Find where the given text appears and provide that cell's center as [X, Y] coordinate. 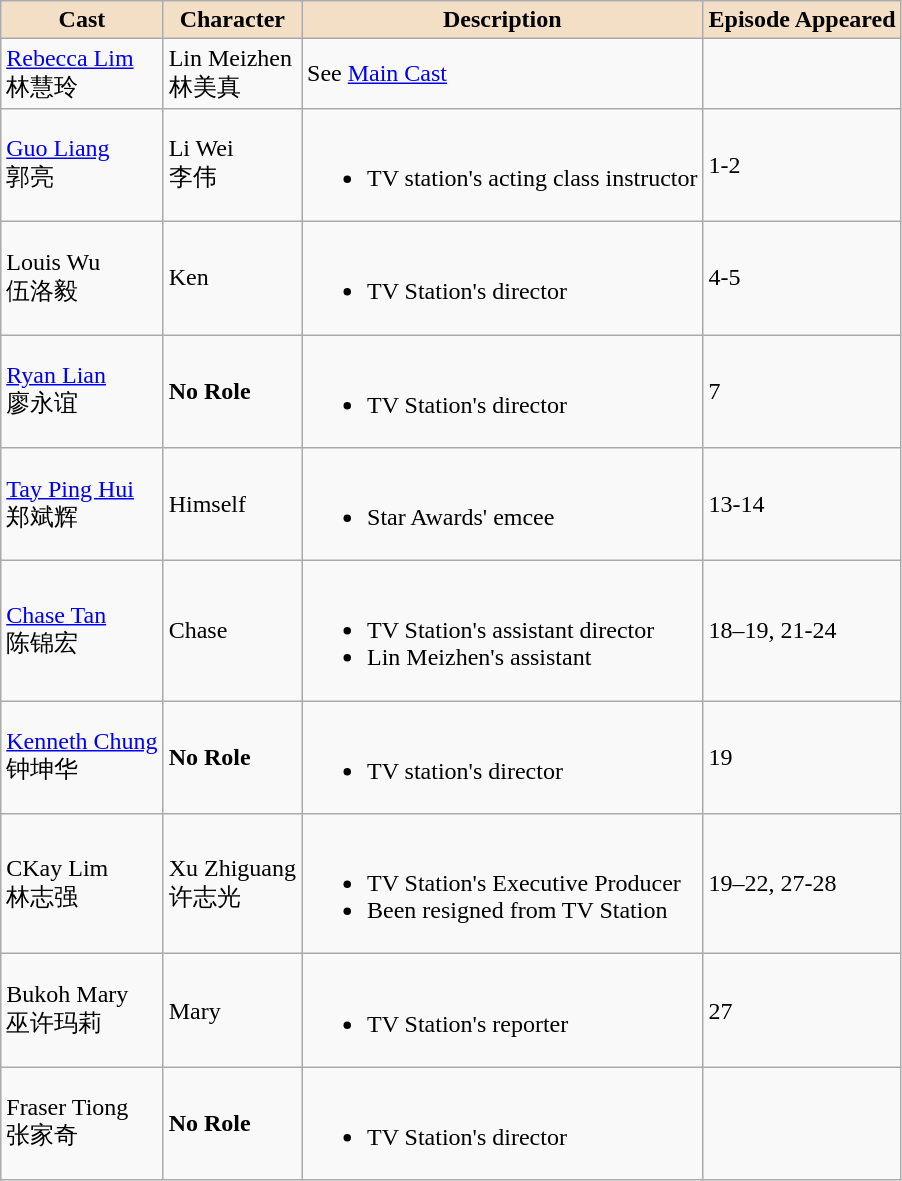
19–22, 27-28 [802, 884]
Star Awards' emcee [503, 504]
Chase [232, 631]
Character [232, 20]
Bukoh Mary 巫许玛莉 [82, 1010]
Xu Zhiguang 许志光 [232, 884]
Tay Ping Hui 郑斌辉 [82, 504]
13-14 [802, 504]
TV Station's assistant directorLin Meizhen's assistant [503, 631]
Chase Tan 陈锦宏 [82, 631]
TV Station's Executive ProducerBeen resigned from TV Station [503, 884]
Li Wei 李伟 [232, 164]
Kenneth Chung 钟坤华 [82, 758]
TV station's director [503, 758]
7 [802, 390]
Fraser Tiong 张家奇 [82, 1124]
Rebecca Lim 林慧玲 [82, 74]
Himself [232, 504]
18–19, 21-24 [802, 631]
19 [802, 758]
Cast [82, 20]
1-2 [802, 164]
Louis Wu 伍洛毅 [82, 278]
Ryan Lian 廖永谊 [82, 390]
TV station's acting class instructor [503, 164]
Mary [232, 1010]
Guo Liang 郭亮 [82, 164]
See Main Cast [503, 74]
Episode Appeared [802, 20]
27 [802, 1010]
Ken [232, 278]
Description [503, 20]
Lin Meizhen 林美真 [232, 74]
TV Station's reporter [503, 1010]
4-5 [802, 278]
CKay Lim 林志强 [82, 884]
